Detect which cell encompasses the target text, then output its (X, Y) center coordinate. 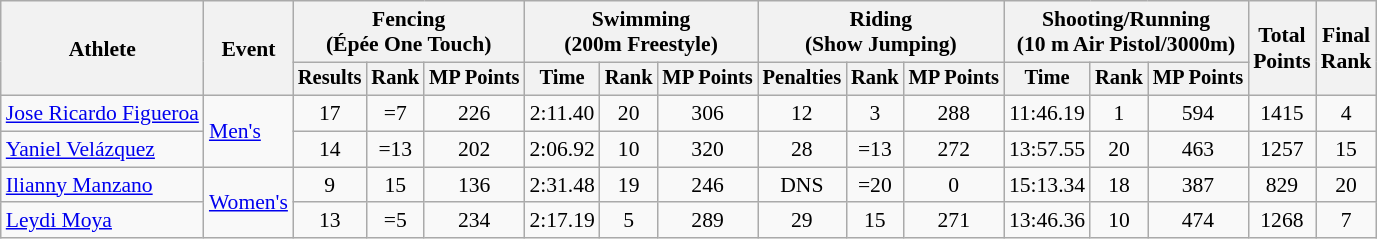
Event (248, 48)
271 (954, 221)
1 (1119, 114)
Penalties (802, 79)
=5 (395, 221)
246 (707, 185)
829 (1282, 185)
1257 (1282, 150)
28 (802, 150)
289 (707, 221)
1415 (1282, 114)
Ilianny Manzano (102, 185)
0 (954, 185)
29 (802, 221)
4 (1346, 114)
474 (1198, 221)
5 (629, 221)
Riding (Show Jumping) (881, 32)
387 (1198, 185)
1268 (1282, 221)
15:13.34 (1047, 185)
Fencing (Épée One Touch) (408, 32)
234 (474, 221)
Women's (248, 202)
Leydi Moya (102, 221)
TotalPoints (1282, 48)
DNS (802, 185)
Athlete (102, 48)
594 (1198, 114)
202 (474, 150)
Men's (248, 132)
306 (707, 114)
463 (1198, 150)
Jose Ricardo Figueroa (102, 114)
3 (875, 114)
18 (1119, 185)
=7 (395, 114)
12 (802, 114)
FinalRank (1346, 48)
Results (330, 79)
13:57.55 (1047, 150)
Swimming (200m Freestyle) (640, 32)
2:31.48 (562, 185)
2:17.19 (562, 221)
136 (474, 185)
Yaniel Velázquez (102, 150)
11:46.19 (1047, 114)
19 (629, 185)
288 (954, 114)
226 (474, 114)
320 (707, 150)
9 (330, 185)
Shooting/Running(10 m Air Pistol/3000m) (1126, 32)
=20 (875, 185)
2:11.40 (562, 114)
272 (954, 150)
14 (330, 150)
13 (330, 221)
7 (1346, 221)
13:46.36 (1047, 221)
17 (330, 114)
2:06.92 (562, 150)
